Search for the cell housing the specified text and yield its (X, Y) center coordinate. 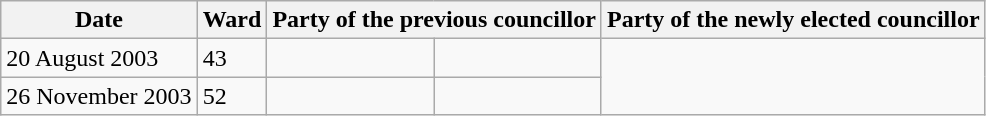
Date (99, 20)
Party of the previous councillor (434, 20)
20 August 2003 (99, 58)
43 (232, 58)
26 November 2003 (99, 96)
Party of the newly elected councillor (793, 20)
Ward (232, 20)
52 (232, 96)
